Scan for the cell matching the given text and deliver its [x, y] coordinate at center. 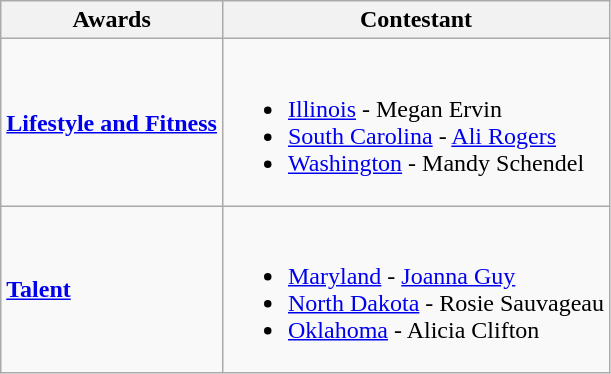
Lifestyle and Fitness [112, 122]
Talent [112, 290]
Contestant [416, 20]
Illinois - Megan Ervin South Carolina - Ali Rogers Washington - Mandy Schendel [416, 122]
Maryland - Joanna Guy North Dakota - Rosie Sauvageau Oklahoma - Alicia Clifton [416, 290]
Awards [112, 20]
